Detect which cell encompasses the target text, then output its [X, Y] center coordinate. 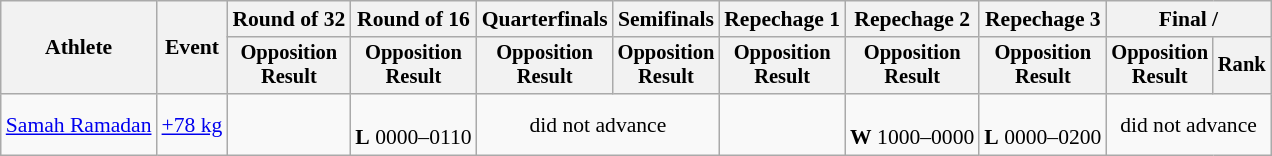
Semifinals [666, 19]
Event [192, 48]
Quarterfinals [545, 19]
Repechage 3 [1042, 19]
Repechage 2 [912, 19]
L 0000–0110 [413, 124]
Rank [1242, 66]
L 0000–0200 [1042, 124]
Round of 32 [288, 19]
Samah Ramadan [79, 124]
Athlete [79, 48]
W 1000–0000 [912, 124]
Final / [1188, 19]
Repechage 1 [782, 19]
+78 kg [192, 124]
Round of 16 [413, 19]
